Output the (x, y) coordinate of the center of the cell containing the given text.  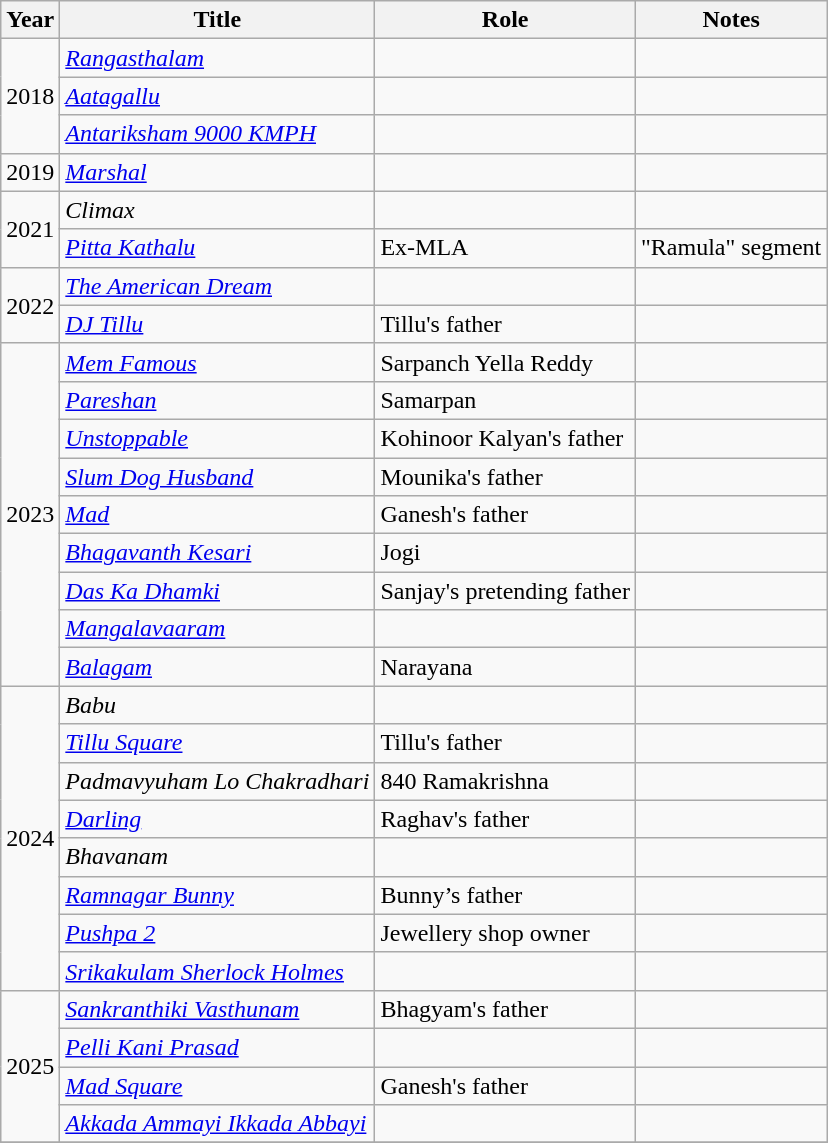
Mem Famous (218, 362)
Pareshan (218, 400)
Ramnagar Bunny (218, 895)
Sarpanch Yella Reddy (506, 362)
Title (218, 20)
Samarpan (506, 400)
Pitta Kathalu (218, 248)
Slum Dog Husband (218, 477)
Jewellery shop owner (506, 933)
Kohinoor Kalyan's father (506, 438)
Bhavanam (218, 857)
"Ramula" segment (732, 248)
Balagam (218, 667)
Role (506, 20)
2019 (30, 172)
DJ Tillu (218, 324)
2021 (30, 229)
Sankranthiki Vasthunam (218, 1009)
Ex-MLA (506, 248)
Rangasthalam (218, 58)
Bhagavanth Kesari (218, 553)
Sanjay's pretending father (506, 591)
Srikakulam Sherlock Holmes (218, 971)
Babu (218, 705)
Tillu Square (218, 743)
Unstoppable (218, 438)
2022 (30, 305)
Mounika's father (506, 477)
Aatagallu (218, 96)
Marshal (218, 172)
Notes (732, 20)
Akkada Ammayi Ikkada Abbayi (218, 1124)
2018 (30, 96)
Pelli Kani Prasad (218, 1047)
Raghav's father (506, 819)
Jogi (506, 553)
2023 (30, 514)
Year (30, 20)
Bunny’s father (506, 895)
Antariksham 9000 KMPH (218, 134)
Darling (218, 819)
Narayana (506, 667)
Das Ka Dhamki (218, 591)
840 Ramakrishna (506, 781)
Mangalavaaram (218, 629)
Climax (218, 210)
Mad Square (218, 1085)
The American Dream (218, 286)
2025 (30, 1066)
Padmavyuham Lo Chakradhari (218, 781)
Pushpa 2 (218, 933)
Bhagyam's father (506, 1009)
2024 (30, 838)
Mad (218, 515)
